For the text-containing cell, return its midpoint in [x, y] coordinate format. 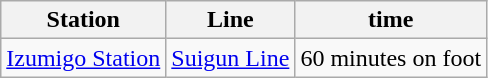
time [391, 20]
Izumigo Station [84, 58]
60 minutes on foot [391, 58]
Line [230, 20]
Station [84, 20]
Suigun Line [230, 58]
